Identify which cell holds the provided text, then report its (x, y) central coordinate. 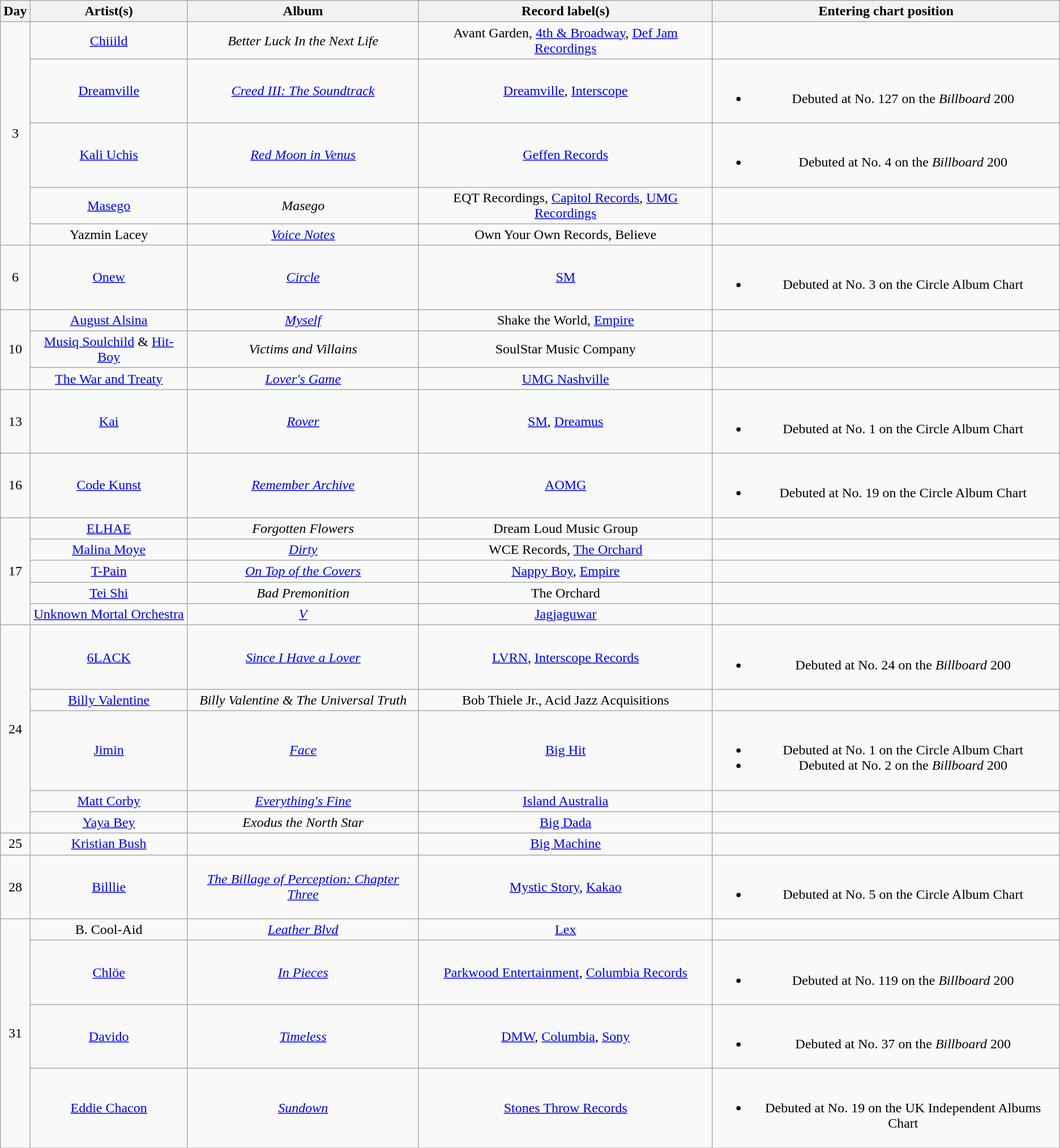
Dream Loud Music Group (565, 528)
Debuted at No. 1 on the Circle Album ChartDebuted at No. 2 on the Billboard 200 (886, 750)
Jagjaguwar (565, 614)
Billlie (109, 887)
Red Moon in Venus (303, 155)
Big Hit (565, 750)
Geffen Records (565, 155)
Chlöe (109, 972)
Lex (565, 929)
Leather Blvd (303, 929)
UMG Nashville (565, 378)
Yazmin Lacey (109, 234)
Album (303, 11)
Bad Premonition (303, 593)
LVRN, Interscope Records (565, 657)
The Billage of Perception: Chapter Three (303, 887)
Onew (109, 278)
Debuted at No. 5 on the Circle Album Chart (886, 887)
In Pieces (303, 972)
Big Machine (565, 844)
Day (15, 11)
Record label(s) (565, 11)
3 (15, 134)
Billy Valentine (109, 700)
Dirty (303, 550)
6LACK (109, 657)
Debuted at No. 119 on the Billboard 200 (886, 972)
Avant Garden, 4th & Broadway, Def Jam Recordings (565, 41)
Code Kunst (109, 485)
Debuted at No. 3 on the Circle Album Chart (886, 278)
Jimin (109, 750)
Unknown Mortal Orchestra (109, 614)
SM (565, 278)
The War and Treaty (109, 378)
Forgotten Flowers (303, 528)
Better Luck In the Next Life (303, 41)
WCE Records, The Orchard (565, 550)
The Orchard (565, 593)
28 (15, 887)
Debuted at No. 19 on the Circle Album Chart (886, 485)
Eddie Chacon (109, 1108)
Since I Have a Lover (303, 657)
Debuted at No. 37 on the Billboard 200 (886, 1036)
Kristian Bush (109, 844)
ELHAE (109, 528)
Circle (303, 278)
SM, Dreamus (565, 421)
Tei Shi (109, 593)
Big Dada (565, 822)
Billy Valentine & The Universal Truth (303, 700)
SoulStar Music Company (565, 349)
Bob Thiele Jr., Acid Jazz Acquisitions (565, 700)
T-Pain (109, 571)
Parkwood Entertainment, Columbia Records (565, 972)
Artist(s) (109, 11)
16 (15, 485)
B. Cool-Aid (109, 929)
Debuted at No. 1 on the Circle Album Chart (886, 421)
17 (15, 571)
Myself (303, 320)
Matt Corby (109, 801)
EQT Recordings, Capitol Records, UMG Recordings (565, 205)
V (303, 614)
Debuted at No. 19 on the UK Independent Albums Chart (886, 1108)
Stones Throw Records (565, 1108)
10 (15, 349)
Sundown (303, 1108)
Shake the World, Empire (565, 320)
Exodus the North Star (303, 822)
Own Your Own Records, Believe (565, 234)
Debuted at No. 4 on the Billboard 200 (886, 155)
DMW, Columbia, Sony (565, 1036)
Everything's Fine (303, 801)
Debuted at No. 24 on the Billboard 200 (886, 657)
Island Australia (565, 801)
AOMG (565, 485)
25 (15, 844)
Yaya Bey (109, 822)
Voice Notes (303, 234)
Kai (109, 421)
Remember Archive (303, 485)
Dreamville (109, 91)
Rover (303, 421)
Malina Moye (109, 550)
Kali Uchis (109, 155)
Nappy Boy, Empire (565, 571)
Davido (109, 1036)
On Top of the Covers (303, 571)
6 (15, 278)
Mystic Story, Kakao (565, 887)
August Alsina (109, 320)
31 (15, 1033)
Entering chart position (886, 11)
24 (15, 729)
Creed III: The Soundtrack (303, 91)
Musiq Soulchild & Hit-Boy (109, 349)
Dreamville, Interscope (565, 91)
Face (303, 750)
Debuted at No. 127 on the Billboard 200 (886, 91)
Chiiild (109, 41)
Victims and Villains (303, 349)
13 (15, 421)
Timeless (303, 1036)
Lover's Game (303, 378)
